For the text-containing cell, return its midpoint in [x, y] coordinate format. 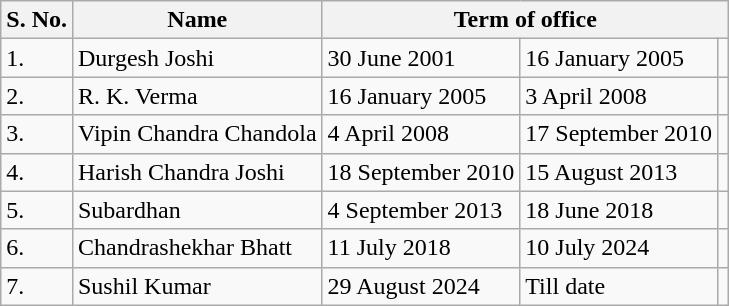
1. [37, 58]
30 June 2001 [421, 58]
2. [37, 96]
17 September 2010 [619, 134]
Subardhan [197, 210]
Vipin Chandra Chandola [197, 134]
Chandrashekhar Bhatt [197, 248]
S. No. [37, 20]
Durgesh Joshi [197, 58]
7. [37, 286]
4. [37, 172]
5. [37, 210]
6. [37, 248]
29 August 2024 [421, 286]
Sushil Kumar [197, 286]
3. [37, 134]
Harish Chandra Joshi [197, 172]
15 August 2013 [619, 172]
11 July 2018 [421, 248]
10 July 2024 [619, 248]
R. K. Verma [197, 96]
Till date [619, 286]
3 April 2008 [619, 96]
18 September 2010 [421, 172]
4 September 2013 [421, 210]
4 April 2008 [421, 134]
Term of office [525, 20]
18 June 2018 [619, 210]
Name [197, 20]
